Return [X, Y] of the center of cell containing provided text 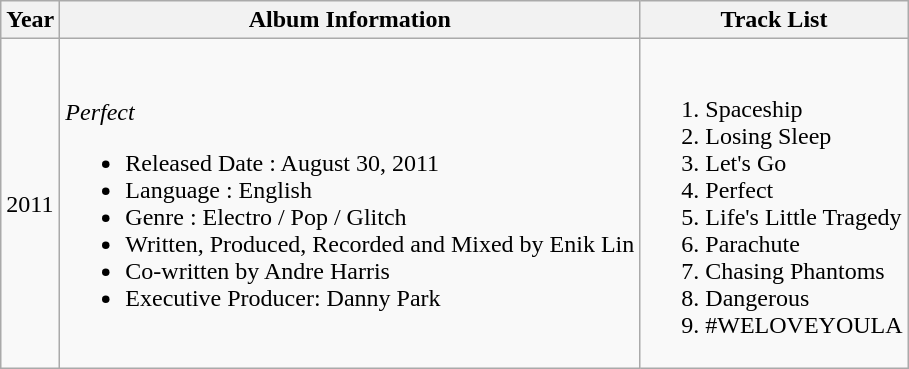
2011 [30, 204]
Album Information [350, 20]
SpaceshipLosing SleepLet's GoPerfectLife's Little TragedyParachuteChasing PhantomsDangerous#WELOVEYOULA [774, 204]
Track List [774, 20]
Year [30, 20]
